Capture the cell that displays the provided text and extract its (x, y) central coordinate. 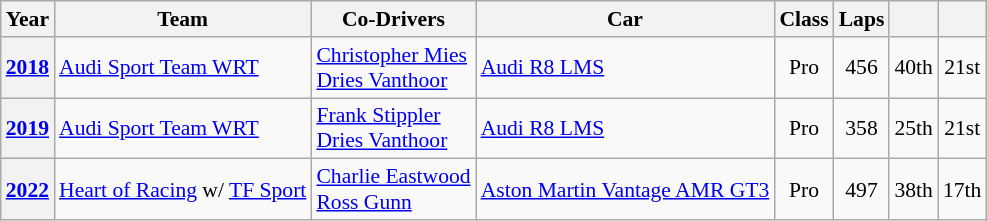
Year (28, 19)
Team (182, 19)
17th (962, 190)
Car (626, 19)
358 (862, 128)
Heart of Racing w/ TF Sport (182, 190)
Christopher Mies Dries Vanthoor (393, 68)
25th (914, 128)
456 (862, 68)
Class (804, 19)
40th (914, 68)
38th (914, 190)
Laps (862, 19)
497 (862, 190)
Frank Stippler Dries Vanthoor (393, 128)
2022 (28, 190)
Charlie Eastwood Ross Gunn (393, 190)
Aston Martin Vantage AMR GT3 (626, 190)
Co-Drivers (393, 19)
2018 (28, 68)
2019 (28, 128)
